Identify which cell holds the provided text, then report its [X, Y] central coordinate. 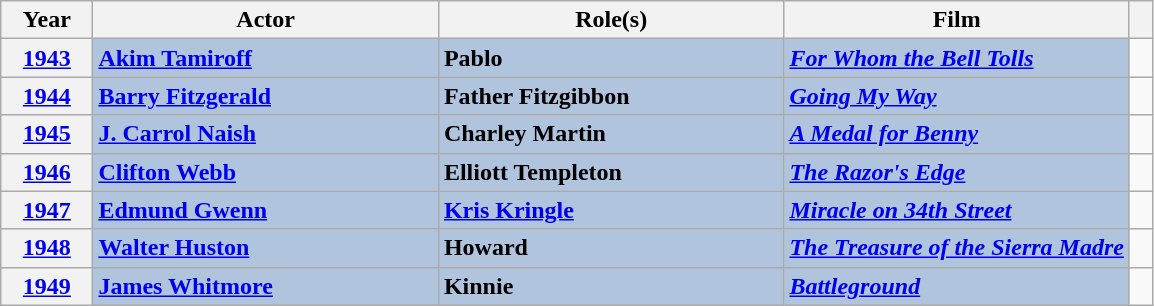
Barry Fitzgerald [266, 96]
The Treasure of the Sierra Madre [957, 248]
Miracle on 34th Street [957, 210]
Howard [611, 248]
A Medal for Benny [957, 134]
Father Fitzgibbon [611, 96]
James Whitmore [266, 286]
1947 [47, 210]
1945 [47, 134]
Akim Tamiroff [266, 58]
Walter Huston [266, 248]
Film [957, 20]
Battleground [957, 286]
1949 [47, 286]
The Razor's Edge [957, 172]
Year [47, 20]
Kris Kringle [611, 210]
J. Carrol Naish [266, 134]
Going My Way [957, 96]
Clifton Webb [266, 172]
For Whom the Bell Tolls [957, 58]
Edmund Gwenn [266, 210]
1944 [47, 96]
Kinnie [611, 286]
Elliott Templeton [611, 172]
Role(s) [611, 20]
Pablo [611, 58]
1943 [47, 58]
Charley Martin [611, 134]
Actor [266, 20]
1948 [47, 248]
1946 [47, 172]
